For the text-containing cell, return its midpoint in [X, Y] coordinate format. 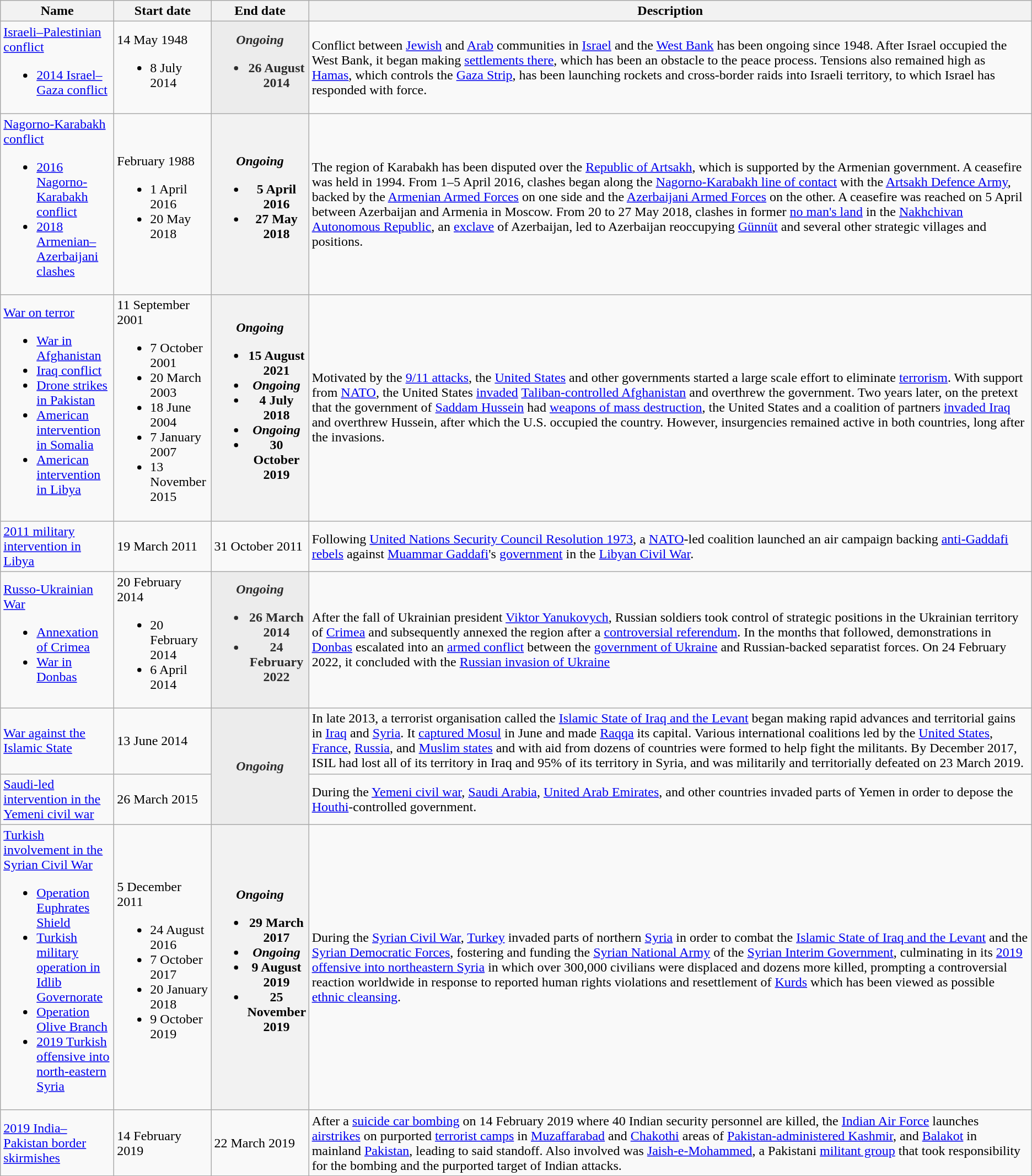
Russo-Ukrainian WarAnnexation of CrimeaWar in Donbas [57, 640]
Saudi-led intervention in the Yemeni civil war [57, 799]
Start date [163, 11]
Nagorno-Karabakh conflict2016 Nagorno-Karabakh conflict2018 Armenian–Azerbaijani clashes [57, 204]
5 December 201124 August 20167 October 201720 January 20189 October 2019 [163, 967]
11 September 20017 October 200120 March 200318 June 20047 January 200713 November 2015 [163, 408]
2019 India–Pakistan border skirmishes [57, 1143]
Ongoing26 March 201424 February 2022 [260, 640]
13 June 2014 [163, 741]
War on terrorWar in AfghanistanIraq conflictDrone strikes in PakistanAmerican intervention in SomaliaAmerican intervention in Libya [57, 408]
Israeli–Palestinian conflict2014 Israel–Gaza conflict [57, 67]
Name [57, 11]
20 February 201420 February 20146 April 2014 [163, 640]
31 October 2011 [260, 546]
End date [260, 11]
26 March 2015 [163, 799]
February 19881 April 201620 May 2018 [163, 204]
Ongoing26 August 2014 [260, 67]
Ongoing [260, 766]
Ongoing15 August 2021Ongoing4 July 2018Ongoing30 October 2019 [260, 408]
Ongoing29 March 2017Ongoing9 August 201925 November 2019 [260, 967]
19 March 2011 [163, 546]
2011 military intervention in Libya [57, 546]
War against the Islamic State [57, 741]
Description [670, 11]
14 May 19488 July 2014 [163, 67]
22 March 2019 [260, 1143]
14 February 2019 [163, 1143]
Ongoing5 April 201627 May 2018 [260, 204]
